Scan for the cell matching the given text and deliver its (X, Y) coordinate at center. 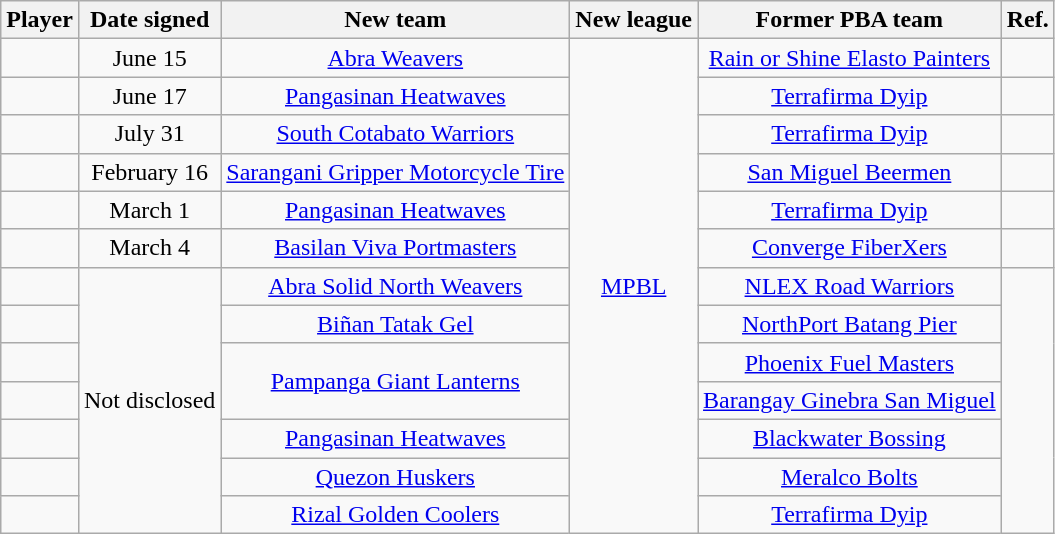
February 16 (149, 172)
Quezon Huskers (396, 477)
March 1 (149, 210)
Ref. (1028, 20)
Pampanga Giant Lanterns (396, 381)
March 4 (149, 248)
NLEX Road Warriors (850, 286)
South Cotabato Warriors (396, 134)
Blackwater Bossing (850, 438)
Rain or Shine Elasto Painters (850, 58)
Rizal Golden Coolers (396, 515)
July 31 (149, 134)
San Miguel Beermen (850, 172)
Converge FiberXers (850, 248)
Biñan Tatak Gel (396, 324)
Barangay Ginebra San Miguel (850, 400)
Former PBA team (850, 20)
Date signed (149, 20)
Meralco Bolts (850, 477)
Player (40, 20)
Sarangani Gripper Motorcycle Tire (396, 172)
New team (396, 20)
Abra Weavers (396, 58)
June 15 (149, 58)
Not disclosed (149, 400)
MPBL (634, 286)
Abra Solid North Weavers (396, 286)
NorthPort Batang Pier (850, 324)
Phoenix Fuel Masters (850, 362)
June 17 (149, 96)
New league (634, 20)
Basilan Viva Portmasters (396, 248)
